Capture the cell that displays the provided text and extract its (x, y) central coordinate. 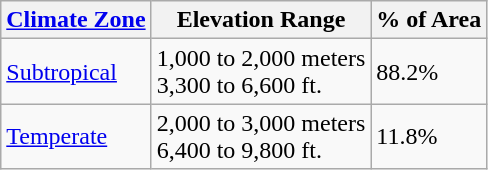
1,000 to 2,000 meters3,300 to 6,600 ft. (261, 72)
88.2% (429, 72)
Elevation Range (261, 20)
2,000 to 3,000 meters6,400 to 9,800 ft. (261, 136)
Subtropical (76, 72)
Temperate (76, 136)
11.8% (429, 136)
Climate Zone (76, 20)
% of Area (429, 20)
